Extract the [X, Y] coordinate from the center of the cell holding the provided text.  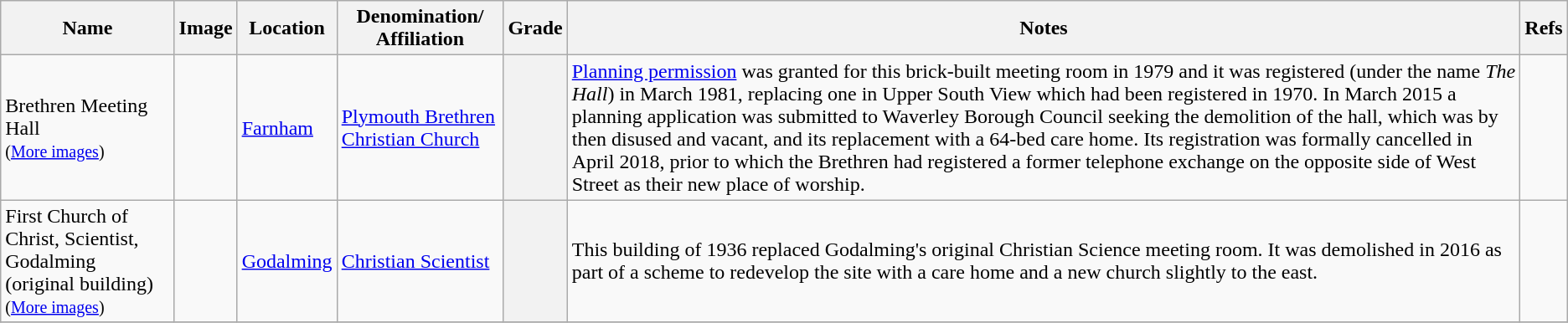
Denomination/Affiliation [420, 28]
Name [87, 28]
Image [206, 28]
Godalming [286, 261]
Notes [1044, 28]
Plymouth Brethren Christian Church [420, 127]
First Church of Christ, Scientist, Godalming (original building)(More images) [87, 261]
Location [286, 28]
Refs [1544, 28]
Christian Scientist [420, 261]
Grade [535, 28]
Farnham [286, 127]
Brethren Meeting Hall(More images) [87, 127]
